Identify which cell holds the provided text, then report its [X, Y] central coordinate. 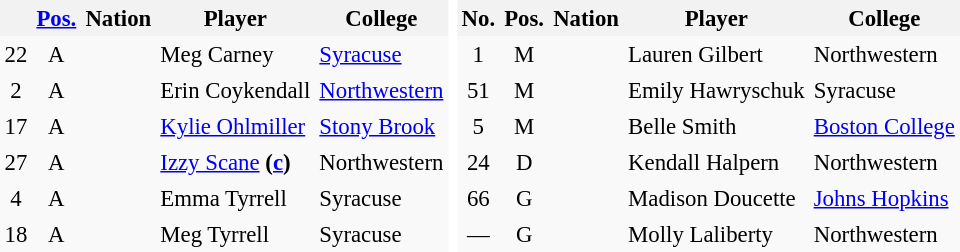
24 [478, 163]
Erin Coykendall [236, 90]
Kylie Ohlmiller [236, 126]
No. [478, 18]
Lauren Gilbert [717, 54]
Johns Hopkins [884, 199]
Stony Brook [382, 126]
22 [16, 54]
Emily Hawryschuk [717, 90]
5 [478, 126]
Kendall Halpern [717, 163]
D [524, 163]
Emma Tyrrell [236, 199]
Meg Carney [236, 54]
G [524, 199]
51 [478, 90]
17 [16, 126]
66 [478, 199]
1 [478, 54]
2 [16, 90]
Boston College [884, 126]
27 [16, 163]
4 [16, 199]
Belle Smith [717, 126]
Madison Doucette [717, 199]
Izzy Scane (c) [236, 163]
